Return (X, Y) of the center of cell containing provided text 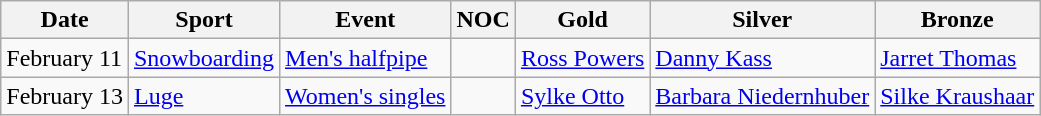
Gold (582, 20)
Snowboarding (204, 58)
Sport (204, 20)
Jarret Thomas (958, 58)
Bronze (958, 20)
Barbara Niedernhuber (762, 96)
Silver (762, 20)
Men's halfpipe (366, 58)
Women's singles (366, 96)
Luge (204, 96)
NOC (483, 20)
Ross Powers (582, 58)
Danny Kass (762, 58)
Silke Kraushaar (958, 96)
February 11 (65, 58)
Event (366, 20)
Sylke Otto (582, 96)
Date (65, 20)
February 13 (65, 96)
